Capture the cell that displays the provided text and extract its (X, Y) central coordinate. 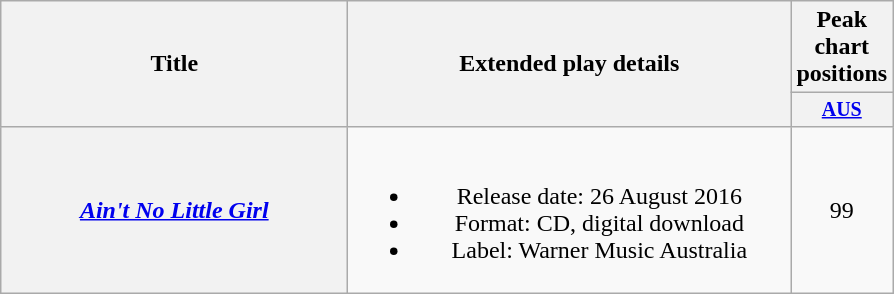
Title (174, 64)
Ain't No Little Girl (174, 210)
99 (842, 210)
Release date: 26 August 2016Format: CD, digital downloadLabel: Warner Music Australia (570, 210)
AUS (842, 110)
Peak chart positions (842, 47)
Extended play details (570, 64)
